Find where the given text appears and provide that cell's center as [X, Y] coordinate. 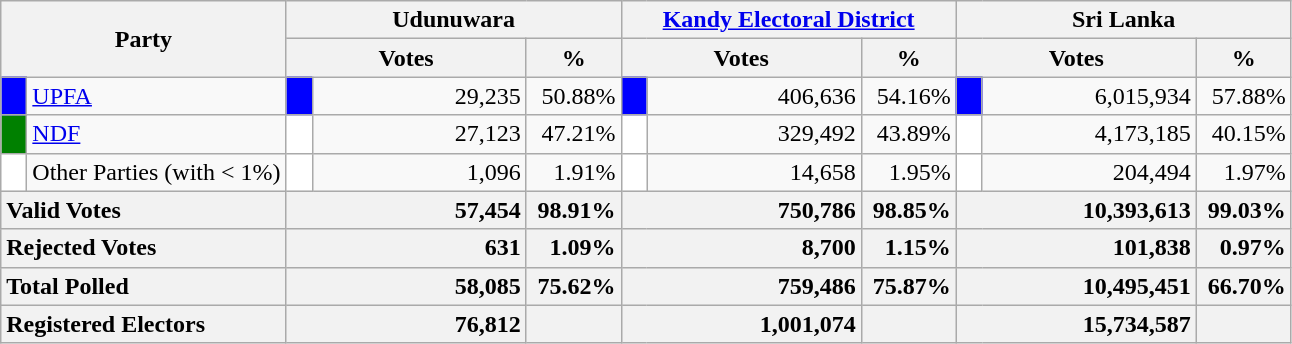
Kandy Electoral District [788, 20]
40.15% [1244, 134]
Sri Lanka [1124, 20]
66.70% [1244, 286]
Party [144, 39]
58,085 [406, 286]
1.15% [908, 248]
1.91% [574, 172]
UPFA [156, 96]
1.09% [574, 248]
54.16% [908, 96]
406,636 [754, 96]
1,001,074 [741, 324]
4,173,185 [1089, 134]
98.91% [574, 210]
1.95% [908, 172]
1,096 [419, 172]
29,235 [419, 96]
Total Polled [144, 286]
NDF [156, 134]
101,838 [1076, 248]
631 [406, 248]
43.89% [908, 134]
14,658 [754, 172]
10,393,613 [1076, 210]
75.62% [574, 286]
15,734,587 [1076, 324]
50.88% [574, 96]
76,812 [406, 324]
Other Parties (with < 1%) [156, 172]
1.97% [1244, 172]
759,486 [741, 286]
98.85% [908, 210]
57.88% [1244, 96]
57,454 [406, 210]
Rejected Votes [144, 248]
0.97% [1244, 248]
8,700 [741, 248]
Registered Electors [144, 324]
27,123 [419, 134]
204,494 [1089, 172]
99.03% [1244, 210]
750,786 [741, 210]
329,492 [754, 134]
Udunuwara [454, 20]
Valid Votes [144, 210]
10,495,451 [1076, 286]
47.21% [574, 134]
6,015,934 [1089, 96]
75.87% [908, 286]
